From the cell containing the given text, extract its center point as (x, y) coordinate. 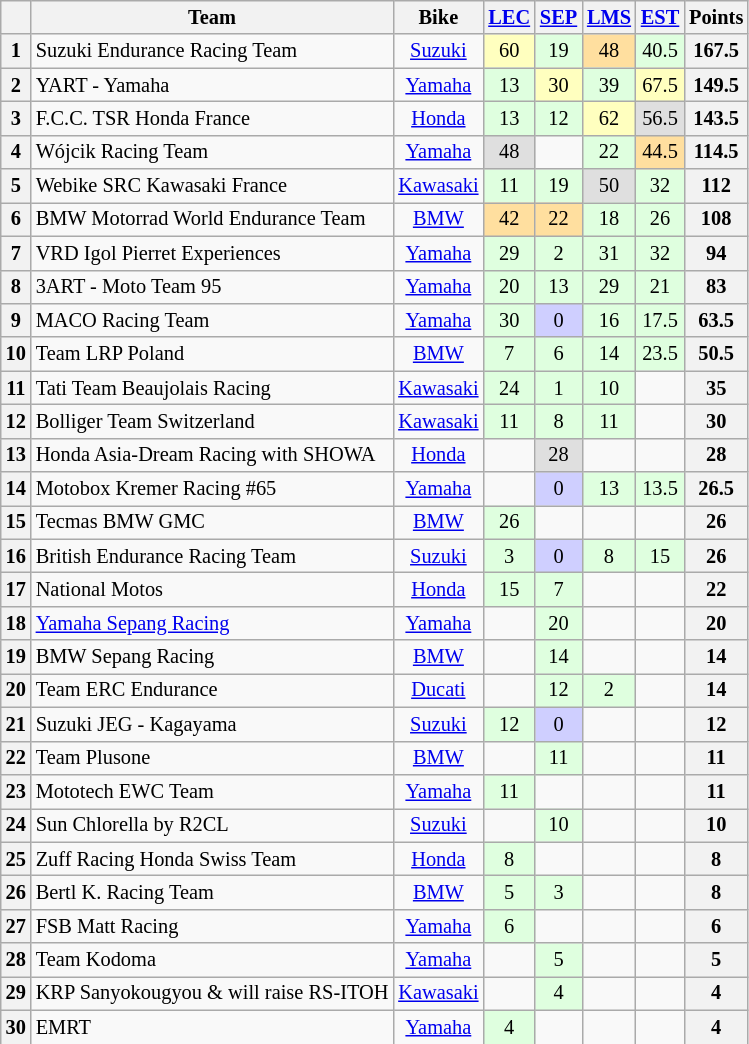
Zuff Racing Honda Swiss Team (212, 859)
LMS (609, 17)
143.5 (716, 118)
Team Kodoma (212, 960)
Yamaha Sepang Racing (212, 623)
39 (609, 85)
31 (609, 253)
44.5 (660, 152)
VRD Igol Pierret Experiences (212, 253)
Wójcik Racing Team (212, 152)
Webike SRC Kawasaki France (212, 186)
27 (16, 926)
FSB Matt Racing (212, 926)
EST (660, 17)
F.C.C. TSR Honda France (212, 118)
50.5 (716, 354)
17.5 (660, 320)
114.5 (716, 152)
Bertl K. Racing Team (212, 892)
63.5 (716, 320)
Tecmas BMW GMC (212, 522)
Suzuki Endurance Racing Team (212, 51)
Bolliger Team Switzerland (212, 421)
167.5 (716, 51)
56.5 (660, 118)
Team ERC Endurance (212, 690)
50 (609, 186)
BMW Sepang Racing (212, 657)
EMRT (212, 1027)
Sun Chlorella by R2CL (212, 825)
MACO Racing Team (212, 320)
108 (716, 219)
Ducati (438, 690)
National Motos (212, 589)
35 (716, 388)
26.5 (716, 489)
13.5 (660, 489)
149.5 (716, 85)
Team Plusone (212, 758)
Team LRP Poland (212, 354)
23 (16, 791)
17 (16, 589)
Tati Team Beaujolais Racing (212, 388)
3ART - Moto Team 95 (212, 287)
83 (716, 287)
42 (509, 219)
Suzuki JEG - Kagayama (212, 724)
67.5 (660, 85)
BMW Motorrad World Endurance Team (212, 219)
Motobox Kremer Racing #65 (212, 489)
Points (716, 17)
112 (716, 186)
LEC (509, 17)
Bike (438, 17)
23.5 (660, 354)
62 (609, 118)
9 (16, 320)
Team (212, 17)
KRP Sanyokougyou & will raise RS-ITOH (212, 993)
SEP (558, 17)
British Endurance Racing Team (212, 556)
40.5 (660, 51)
YART - Yamaha (212, 85)
25 (16, 859)
60 (509, 51)
Honda Asia-Dream Racing with SHOWA (212, 455)
Mototech EWC Team (212, 791)
94 (716, 253)
